Locate the cell with the specified text and output its (x, y) center coordinate. 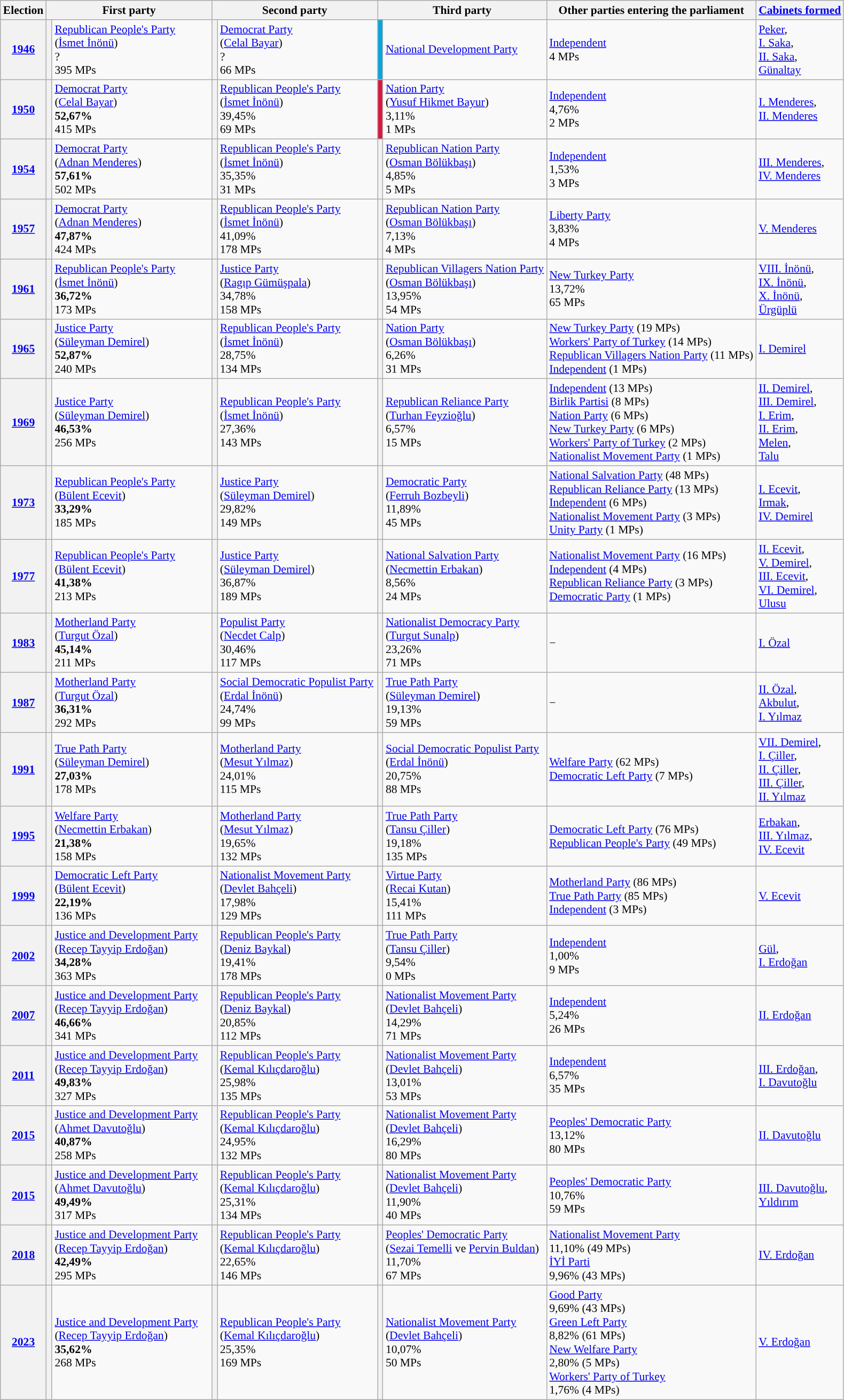
1977 (24, 576)
Erbakan,III. Yılmaz,IV. Ecevit (800, 836)
Democratic Left Party (76 MPs)Republican People's Party (49 MPs) (651, 836)
Motherland Party(Turgut Özal) 36,31% 292 MPs (131, 703)
Motherland Party(Mesut Yılmaz)24,01% 115 MPs (298, 769)
Nationalist Movement Party(Devlet Bahçeli)10,07% 50 MPs (465, 1342)
1983 (24, 643)
Motherland Party(Mesut Yılmaz)19,65% 132 MPs (298, 836)
Republican People's Party(Kemal Kılıçdaroğlu)25,98% 135 MPs (298, 1075)
Independent4 MPs (651, 50)
II. Özal,Akbulut,I. Yılmaz (800, 703)
Second party (295, 10)
Republican People's Party(Bülent Ecevit) 41,38% 213 MPs (131, 576)
Social Democratic Populist Party(Erdal İnönü)24,74% 99 MPs (298, 703)
Nation Party(Yusuf Hikmet Bayur)3,11% 1 MPs (465, 109)
VII. Demirel,I. Çiller,II. Çiller,III. Çiller,II. Yılmaz (800, 769)
Republican People's Party(Kemal Kılıçdaroğlu)25,35% 169 MPs (298, 1342)
Justice and Development Party(Recep Tayyip Erdoğan) 49,83% 327 MPs (131, 1075)
II. Ecevit,V. Demirel,III. Ecevit,VI. Demirel,Ulusu (800, 576)
Justice Party(Süleyman Demirel) 46,53% 256 MPs (131, 423)
1973 (24, 503)
New Turkey Party13,72% 65 MPs (651, 289)
Populist Party(Necdet Calp)30,46% 117 MPs (298, 643)
Liberty Party3,83% 4 MPs (651, 229)
1991 (24, 769)
II. Demirel,III. Demirel,I. Erim,II. Erim,Melen,Talu (800, 423)
Republican People's Party(İsmet İnönü)28,75% 134 MPs (298, 349)
Independent1,00% 9 MPs (651, 956)
Gül, I. Erdoğan (800, 956)
Independent4,76% 2 MPs (651, 109)
Justice and Development Party(Ahmet Davutoğlu) 40,87% 258 MPs (131, 1135)
Good Party9,69% (43 MPs)Green Left Party8,82% (61 MPs)New Welfare Party2,80% (5 MPs)Workers' Party of Turkey1,76% (4 MPs) (651, 1342)
1954 (24, 169)
Republican People's Party(İsmet İnönü)35,35% 31 MPs (298, 169)
2007 (24, 1016)
Republican Villagers Nation Party(Osman Bölükbaşı)13,95% 54 MPs (465, 289)
Justice Party(Süleyman Demirel) 52,87% 240 MPs (131, 349)
Independent5,24% 26 MPs (651, 1016)
First party (129, 10)
National Salvation Party (48 MPs)Republican Reliance Party (13 MPs)Independent (6 MPs) Nationalist Movement Party (3 MPs)Unity Party (1 MPs) (651, 503)
I. Özal (800, 643)
Nationalist Democracy Party(Turgut Sunalp)23,26% 71 MPs (465, 643)
Democrat Party(Celal Bayar) 52,67% 415 MPs (131, 109)
II. Davutoğlu (800, 1135)
Peoples' Democratic Party10,76% 59 MPs (651, 1195)
Justice and Development Party(Recep Tayyip Erdoğan) 34,28% 363 MPs (131, 956)
VIII. İnönü,IX. İnönü,X. İnönü,Ürgüplü (800, 289)
Republican Reliance Party(Turhan Feyzioğlu)6,57% 15 MPs (465, 423)
True Path Party(Süleyman Demirel)19,13% 59 MPs (465, 703)
Welfare Party(Necmettin Erbakan) 21,38% 158 MPs (131, 836)
Justice and Development Party(Recep Tayyip Erdoğan)35,62%268 MPs (131, 1342)
True Path Party(Süleyman Demirel) 27,03% 178 MPs (131, 769)
Third party (462, 10)
Republican People's Party(İsmet İnönü)41,09% 178 MPs (298, 229)
True Path Party(Tansu Çiller)9,54% 0 MPs (465, 956)
2002 (24, 956)
Justice Party(Süleyman Demirel)29,82% 149 MPs (298, 503)
Other parties entering the parliament (651, 10)
Peoples' Democratic Party13,12% 80 MPs (651, 1135)
V. Ecevit (800, 896)
Republican People's Party(Bülent Ecevit) 33,29% 185 MPs (131, 503)
III. Davutoğlu,Yıldırım (800, 1195)
Justice and Development Party(Recep Tayyip Erdoğan)42,49%295 MPs (131, 1255)
I. Ecevit,Irmak,IV. Demirel (800, 503)
Nationalist Movement Party11,10% (49 MPs)İYİ Parti9,96% (43 MPs) (651, 1255)
Social Democratic Populist Party(Erdal İnönü)20,75% 88 MPs (465, 769)
Democrat Party(Adnan Menderes) 57,61% 502 MPs (131, 169)
Justice Party(Süleyman Demirel)36,87% 189 MPs (298, 576)
V. Erdoğan (800, 1342)
Republican People's Party(İsmet İnönü) 36,72% 173 MPs (131, 289)
Republican People's Party(Deniz Baykal)20,85% 112 MPs (298, 1016)
1995 (24, 836)
Nationalist Movement Party (16 MPs)Independent (4 MPs)Republican Reliance Party (3 MPs)Democratic Party (1 MPs) (651, 576)
Democratic Left Party(Bülent Ecevit) 22,19% 136 MPs (131, 896)
2011 (24, 1075)
Motherland Party(Turgut Özal) 45,14% 211 MPs (131, 643)
1965 (24, 349)
Election (24, 10)
Republican People's Party(Deniz Baykal)19,41% 178 MPs (298, 956)
1969 (24, 423)
Democrat Party(Celal Bayar) ? 66 MPs (298, 50)
I. Menderes,II. Menderes (800, 109)
Independent1,53% 3 MPs (651, 169)
Republican People's Party(İsmet İnönü) ? 395 MPs (131, 50)
Republican Nation Party(Osman Bölükbaşı)4,85% 5 MPs (465, 169)
III. Erdoğan,I. Davutoğlu (800, 1075)
III. Menderes,IV. Menderes (800, 169)
Democratic Party(Ferruh Bozbeyli)11,89% 45 MPs (465, 503)
I. Demirel (800, 349)
Republican People's Party(Kemal Kılıçdaroğlu)24,95% 132 MPs (298, 1135)
1957 (24, 229)
1950 (24, 109)
IV. Erdoğan (800, 1255)
1946 (24, 50)
V. Menderes (800, 229)
National Development Party (465, 50)
Cabinets formed (800, 10)
Nationalist Movement Party(Devlet Bahçeli)11,90% 40 MPs (465, 1195)
Peker,I. Saka,II. Saka,Günaltay (800, 50)
National Salvation Party(Necmettin Erbakan)8,56% 24 MPs (465, 576)
II. Erdoğan (800, 1016)
Nationalist Movement Party(Devlet Bahçeli)16,29% 80 MPs (465, 1135)
Republican Nation Party(Osman Bölükbaşı)7,13% 4 MPs (465, 229)
Justice Party(Ragıp Gümüşpala)34,78% 158 MPs (298, 289)
Virtue Party(Recai Kutan)15,41% 111 MPs (465, 896)
2023 (24, 1342)
True Path Party(Tansu Çiller)19,18% 135 MPs (465, 836)
1999 (24, 896)
Republican People's Party(İsmet İnönü)39,45% 69 MPs (298, 109)
Independent6,57% 35 MPs (651, 1075)
Republican People's Party(İsmet İnönü)27,36% 143 MPs (298, 423)
Republican People's Party(Kemal Kılıçdaroğlu)22,65% 146 MPs (298, 1255)
Nationalist Movement Party(Devlet Bahçeli)17,98% 129 MPs (298, 896)
Nation Party(Osman Bölükbaşı)6,26% 31 MPs (465, 349)
Democrat Party(Adnan Menderes) 47,87% 424 MPs (131, 229)
New Turkey Party (19 MPs)Workers' Party of Turkey (14 MPs) Republican Villagers Nation Party (11 MPs)Independent (1 MPs) (651, 349)
Nationalist Movement Party(Devlet Bahçeli)13,01% 53 MPs (465, 1075)
Republican People's Party(Kemal Kılıçdaroğlu)25,31% 134 MPs (298, 1195)
Motherland Party (86 MPs)True Path Party (85 MPs)Independent (3 MPs) (651, 896)
2018 (24, 1255)
Justice and Development Party(Ahmet Davutoğlu) 49,49% 317 MPs (131, 1195)
Welfare Party (62 MPs)Democratic Left Party (7 MPs) (651, 769)
Peoples' Democratic Party(Sezai Temelli ve Pervin Buldan)11,70% 67 MPs (465, 1255)
1987 (24, 703)
Nationalist Movement Party(Devlet Bahçeli)14,29% 71 MPs (465, 1016)
Justice and Development Party(Recep Tayyip Erdoğan) 46,66% 341 MPs (131, 1016)
1961 (24, 289)
